Output the [X, Y] coordinate of the center of the cell containing the given text.  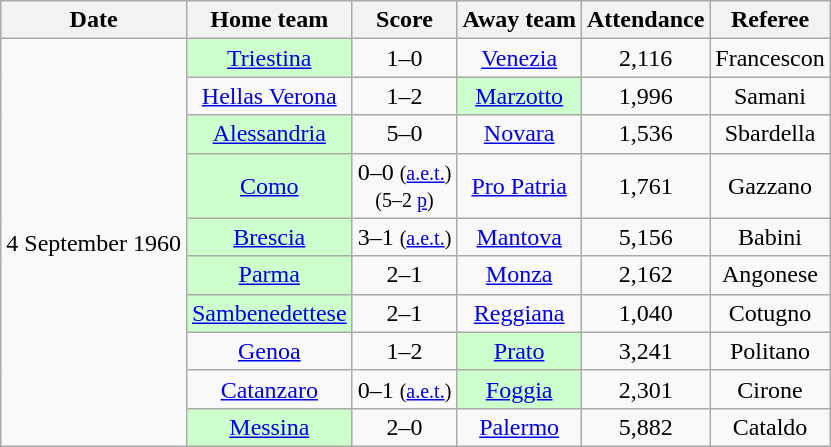
Genoa [269, 351]
3,241 [645, 351]
Triestina [269, 58]
Monza [520, 275]
Parma [269, 275]
1,536 [645, 134]
Reggiana [520, 313]
Attendance [645, 20]
0–1 (a.e.t.) [404, 389]
Pro Patria [520, 186]
4 September 1960 [94, 243]
Politano [770, 351]
1,040 [645, 313]
3–1 (a.e.t.) [404, 237]
Novara [520, 134]
Babini [770, 237]
Brescia [269, 237]
Francescon [770, 58]
Score [404, 20]
Date [94, 20]
Venezia [520, 58]
Cirone [770, 389]
Mantova [520, 237]
Catanzaro [269, 389]
Marzotto [520, 96]
5,882 [645, 427]
Palermo [520, 427]
Referee [770, 20]
2,162 [645, 275]
1,996 [645, 96]
2,301 [645, 389]
Sambenedettese [269, 313]
Alessandria [269, 134]
Cotugno [770, 313]
0–0 (a.e.t.)(5–2 p) [404, 186]
Foggia [520, 389]
Como [269, 186]
5,156 [645, 237]
1,761 [645, 186]
Gazzano [770, 186]
2–0 [404, 427]
Messina [269, 427]
Prato [520, 351]
Angonese [770, 275]
Sbardella [770, 134]
Cataldo [770, 427]
Hellas Verona [269, 96]
Home team [269, 20]
2,116 [645, 58]
Away team [520, 20]
5–0 [404, 134]
Samani [770, 96]
1–0 [404, 58]
